Determine the [x, y] coordinate at the center of the cell enclosing the given text.  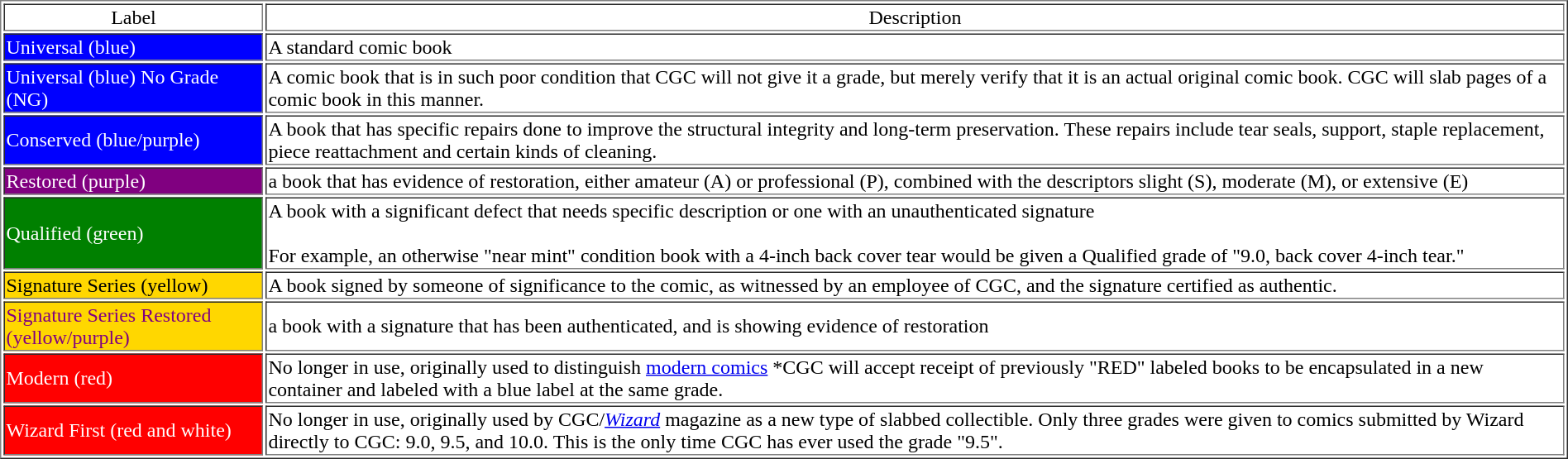
Signature Series Restored (yellow/purple) [133, 326]
a book with a signature that has been authenticated, and is showing evidence of restoration [915, 326]
Conserved (blue/purple) [133, 141]
Description [915, 17]
Universal (blue) No Grade (NG) [133, 88]
Universal (blue) [133, 46]
A standard comic book [915, 46]
Signature Series (yellow) [133, 284]
Label [133, 17]
Restored (purple) [133, 180]
Wizard First (red and white) [133, 430]
A book signed by someone of significance to the comic, as witnessed by an employee of CGC, and the signature certified as authentic. [915, 284]
Qualified (green) [133, 233]
Modern (red) [133, 379]
